Find where the given text appears and provide that cell's center as (x, y) coordinate. 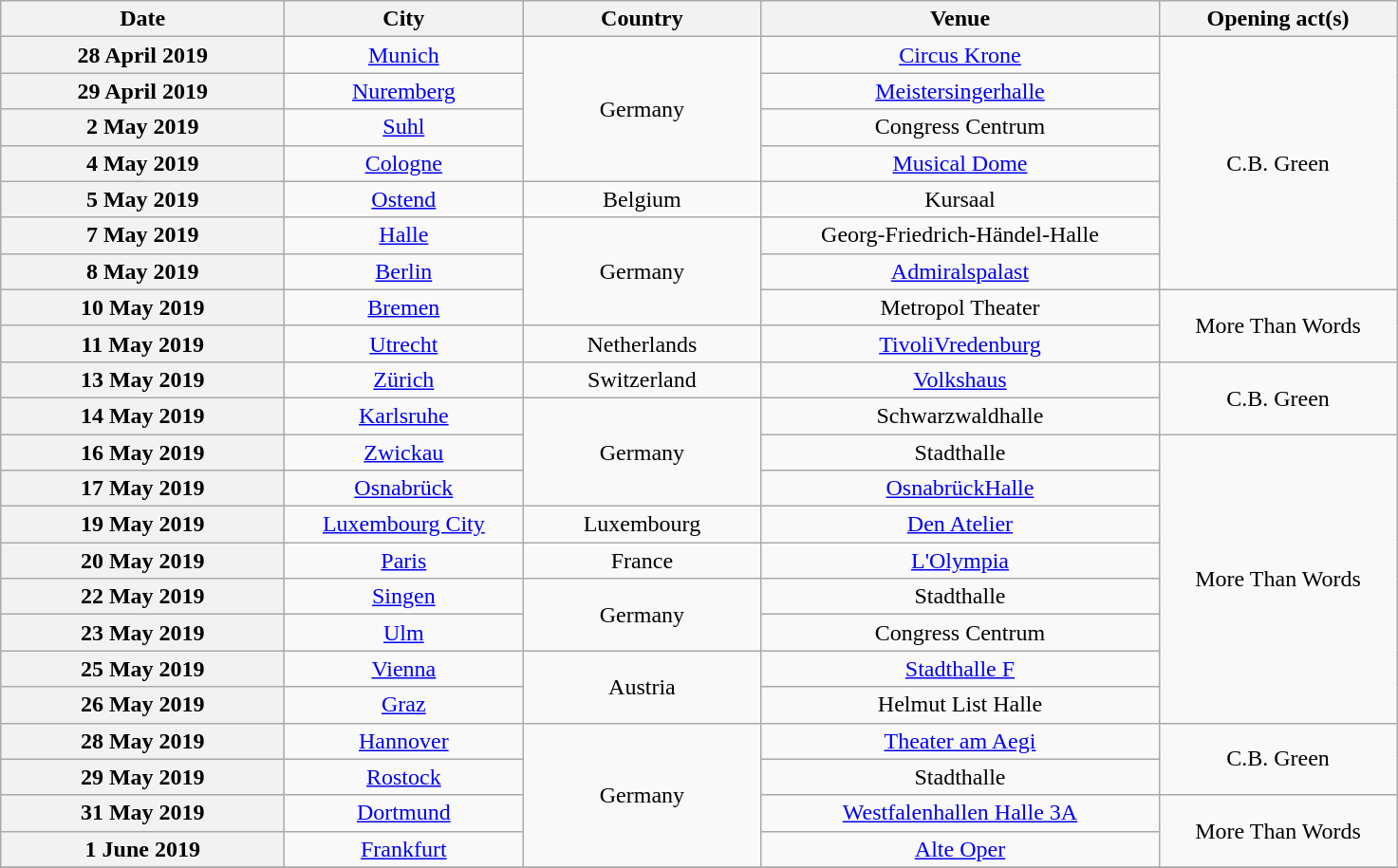
Paris (404, 561)
Graz (404, 705)
23 May 2019 (142, 633)
26 May 2019 (142, 705)
Bremen (404, 307)
13 May 2019 (142, 379)
8 May 2019 (142, 271)
Utrecht (404, 343)
Osnabrück (404, 489)
Luxembourg City (404, 525)
Admiralspalast (960, 271)
Den Atelier (960, 525)
Schwarzwaldhalle (960, 416)
Cologne (404, 163)
Circus Krone (960, 55)
20 May 2019 (142, 561)
Zwickau (404, 452)
5 May 2019 (142, 199)
Suhl (404, 127)
29 May 2019 (142, 777)
Kursaal (960, 199)
Opening act(s) (1277, 19)
Alte Oper (960, 849)
Switzerland (642, 379)
Vienna (404, 669)
19 May 2019 (142, 525)
City (404, 19)
Zürich (404, 379)
TivoliVredenburg (960, 343)
Meistersingerhalle (960, 91)
Berlin (404, 271)
France (642, 561)
L'Olympia (960, 561)
29 April 2019 (142, 91)
Hannover (404, 741)
Austria (642, 687)
25 May 2019 (142, 669)
Stadthalle F (960, 669)
Metropol Theater (960, 307)
OsnabrückHalle (960, 489)
10 May 2019 (142, 307)
28 April 2019 (142, 55)
14 May 2019 (142, 416)
4 May 2019 (142, 163)
16 May 2019 (142, 452)
Georg-Friedrich-Händel-Halle (960, 235)
Volkshaus (960, 379)
Musical Dome (960, 163)
Belgium (642, 199)
Helmut List Halle (960, 705)
Westfalenhallen Halle 3A (960, 813)
Venue (960, 19)
Netherlands (642, 343)
Rostock (404, 777)
Munich (404, 55)
11 May 2019 (142, 343)
Ostend (404, 199)
Country (642, 19)
Frankfurt (404, 849)
22 May 2019 (142, 597)
Nuremberg (404, 91)
Theater am Aegi (960, 741)
Halle (404, 235)
Singen (404, 597)
Dortmund (404, 813)
2 May 2019 (142, 127)
28 May 2019 (142, 741)
Date (142, 19)
Luxembourg (642, 525)
Ulm (404, 633)
1 June 2019 (142, 849)
Karlsruhe (404, 416)
31 May 2019 (142, 813)
17 May 2019 (142, 489)
7 May 2019 (142, 235)
